Return (x, y) of the center of cell containing provided text 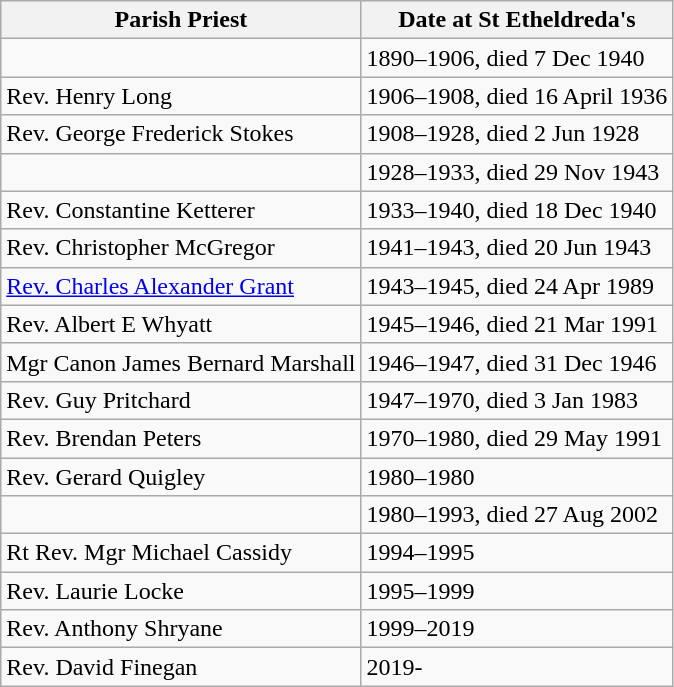
1945–1946, died 21 Mar 1991 (517, 324)
Date at St Etheldreda's (517, 20)
Rt Rev. Mgr Michael Cassidy (181, 553)
1943–1945, died 24 Apr 1989 (517, 286)
1994–1995 (517, 553)
Rev. Anthony Shryane (181, 629)
1980–1980 (517, 477)
Rev. David Finegan (181, 667)
1941–1943, died 20 Jun 1943 (517, 248)
Rev. Charles Alexander Grant (181, 286)
1933–1940, died 18 Dec 1940 (517, 210)
1995–1999 (517, 591)
2019- (517, 667)
Rev. George Frederick Stokes (181, 134)
Parish Priest (181, 20)
Mgr Canon James Bernard Marshall (181, 362)
1947–1970, died 3 Jan 1983 (517, 400)
Rev. Christopher McGregor (181, 248)
Rev. Brendan Peters (181, 438)
1908–1928, died 2 Jun 1928 (517, 134)
1970–1980, died 29 May 1991 (517, 438)
1946–1947, died 31 Dec 1946 (517, 362)
Rev. Henry Long (181, 96)
Rev. Laurie Locke (181, 591)
1890–1906, died 7 Dec 1940 (517, 58)
1906–1908, died 16 April 1936 (517, 96)
Rev. Guy Pritchard (181, 400)
Rev. Albert E Whyatt (181, 324)
Rev. Constantine Ketterer (181, 210)
1928–1933, died 29 Nov 1943 (517, 172)
Rev. Gerard Quigley (181, 477)
1999–2019 (517, 629)
1980–1993, died 27 Aug 2002 (517, 515)
